Search for the cell housing the specified text and yield its (X, Y) center coordinate. 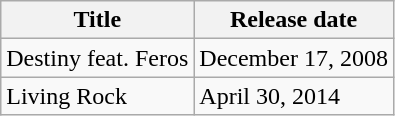
Title (98, 20)
December 17, 2008 (294, 58)
Living Rock (98, 96)
Destiny feat. Feros (98, 58)
April 30, 2014 (294, 96)
Release date (294, 20)
